Locate the cell with the specified text and output its [x, y] center coordinate. 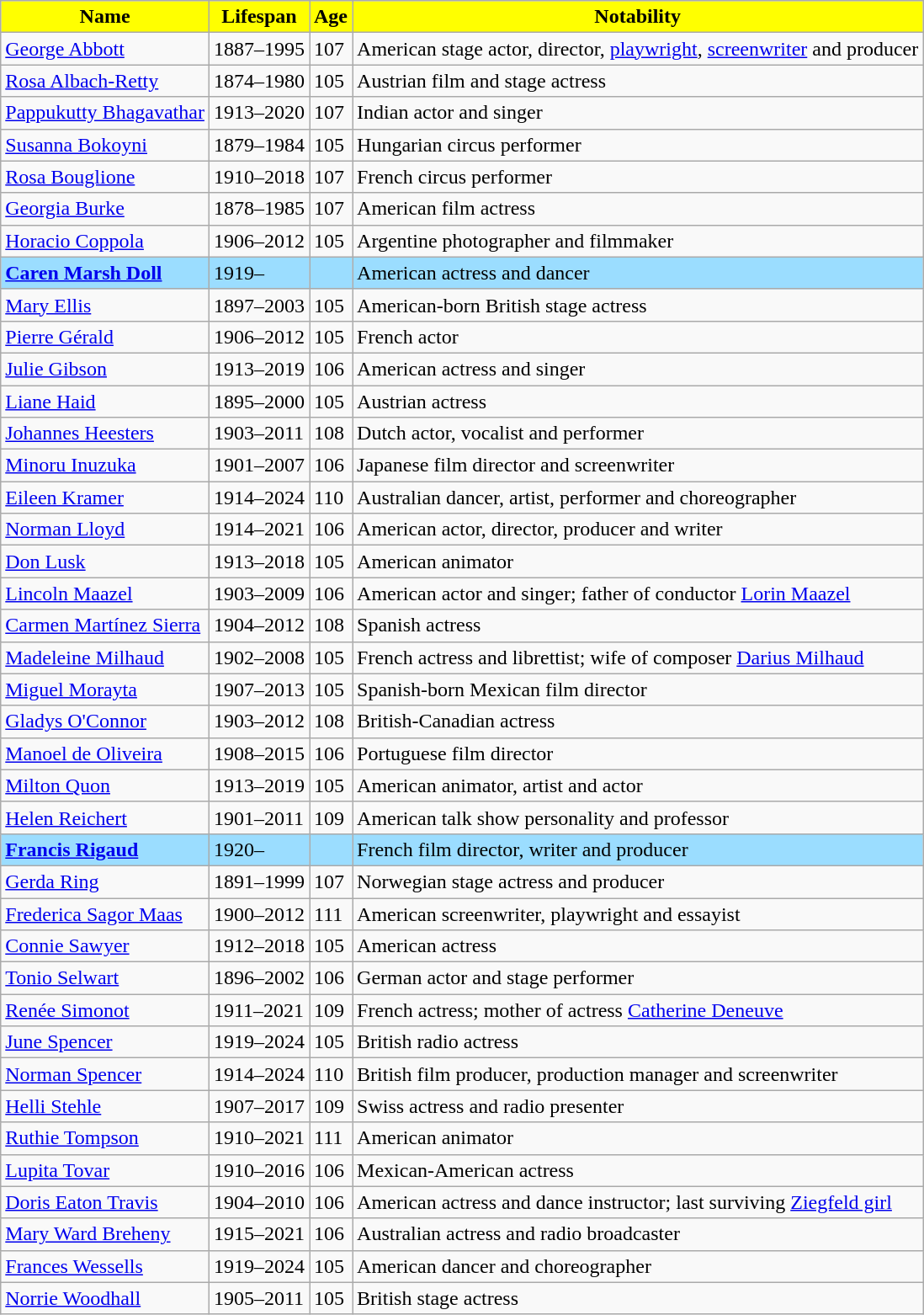
Liane Haid [105, 402]
1901–2011 [259, 817]
American animator, artist and actor [638, 785]
American actor and singer; father of conductor Lorin Maazel [638, 594]
Milton Quon [105, 785]
Australian dancer, artist, performer and choreographer [638, 498]
Hungarian circus performer [638, 145]
British radio actress [638, 1042]
French circus performer [638, 177]
1912–2018 [259, 946]
Spanish-born Mexican film director [638, 689]
Minoru Inuzuka [105, 466]
1911–2021 [259, 1010]
American actress [638, 946]
1907–2013 [259, 689]
Rosa Bouglione [105, 177]
Lupita Tovar [105, 1170]
American screenwriter, playwright and essayist [638, 913]
American actress and dance instructor; last surviving Ziegfeld girl [638, 1202]
1914–2021 [259, 530]
Madeleine Milhaud [105, 657]
1879–1984 [259, 145]
1903–2011 [259, 434]
American-born British stage actress [638, 305]
Mary Ellis [105, 305]
Austrian actress [638, 402]
1896–2002 [259, 978]
Manoel de Oliveira [105, 753]
Pierre Gérald [105, 337]
1920– [259, 849]
1919– [259, 273]
French actress; mother of actress Catherine Deneuve [638, 1010]
Frederica Sagor Maas [105, 913]
Argentine photographer and filmmaker [638, 241]
Norrie Woodhall [105, 1298]
1910–2021 [259, 1138]
Mexican-American actress [638, 1170]
Swiss actress and radio presenter [638, 1106]
Norman Spencer [105, 1074]
Johannes Heesters [105, 434]
Notability [638, 17]
Connie Sawyer [105, 946]
1913–2018 [259, 562]
French actress and librettist; wife of composer Darius Milhaud [638, 657]
American talk show personality and professor [638, 817]
1904–2012 [259, 626]
Ruthie Tompson [105, 1138]
1891–1999 [259, 881]
Lincoln Maazel [105, 594]
Indian actor and singer [638, 113]
British film producer, production manager and screenwriter [638, 1074]
Susanna Bokoyni [105, 145]
1900–2012 [259, 913]
Gerda Ring [105, 881]
1887–1995 [259, 49]
Carmen Martínez Sierra [105, 626]
Horacio Coppola [105, 241]
American actor, director, producer and writer [638, 530]
1901–2007 [259, 466]
1910–2016 [259, 1170]
Miguel Morayta [105, 689]
American film actress [638, 209]
Francis Rigaud [105, 849]
Pappukutty Bhagavathar [105, 113]
French actor [638, 337]
1895–2000 [259, 402]
1902–2008 [259, 657]
Portuguese film director [638, 753]
German actor and stage performer [638, 978]
1910–2018 [259, 177]
1913–2020 [259, 113]
Gladys O'Connor [105, 721]
1903–2012 [259, 721]
1878–1985 [259, 209]
Tonio Selwart [105, 978]
Eileen Kramer [105, 498]
French film director, writer and producer [638, 849]
1905–2011 [259, 1298]
American stage actor, director, playwright, screenwriter and producer [638, 49]
1915–2021 [259, 1234]
1907–2017 [259, 1106]
Japanese film director and screenwriter [638, 466]
Dutch actor, vocalist and performer [638, 434]
1903–2009 [259, 594]
Australian actress and radio broadcaster [638, 1234]
1897–2003 [259, 305]
Georgia Burke [105, 209]
Norman Lloyd [105, 530]
Frances Wessells [105, 1266]
Lifespan [259, 17]
Renée Simonot [105, 1010]
British-Canadian actress [638, 721]
June Spencer [105, 1042]
Austrian film and stage actress [638, 81]
British stage actress [638, 1298]
American dancer and choreographer [638, 1266]
Don Lusk [105, 562]
George Abbott [105, 49]
1874–1980 [259, 81]
Name [105, 17]
Helli Stehle [105, 1106]
American actress and dancer [638, 273]
Helen Reichert [105, 817]
1908–2015 [259, 753]
Caren Marsh Doll [105, 273]
American actress and singer [638, 369]
Norwegian stage actress and producer [638, 881]
Mary Ward Breheny [105, 1234]
1904–2010 [259, 1202]
Spanish actress [638, 626]
Julie Gibson [105, 369]
Rosa Albach-Retty [105, 81]
Doris Eaton Travis [105, 1202]
Age [332, 17]
